Search for the cell housing the specified text and yield its (x, y) center coordinate. 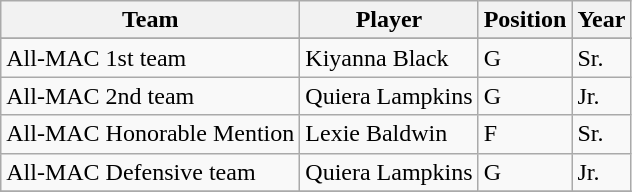
Team (150, 20)
All-MAC 1st team (150, 58)
Player (389, 20)
All-MAC 2nd team (150, 96)
All-MAC Defensive team (150, 172)
Year (602, 20)
F (525, 134)
Kiyanna Black (389, 58)
Lexie Baldwin (389, 134)
Position (525, 20)
All-MAC Honorable Mention (150, 134)
